Find where the given text appears and provide that cell's center as [x, y] coordinate. 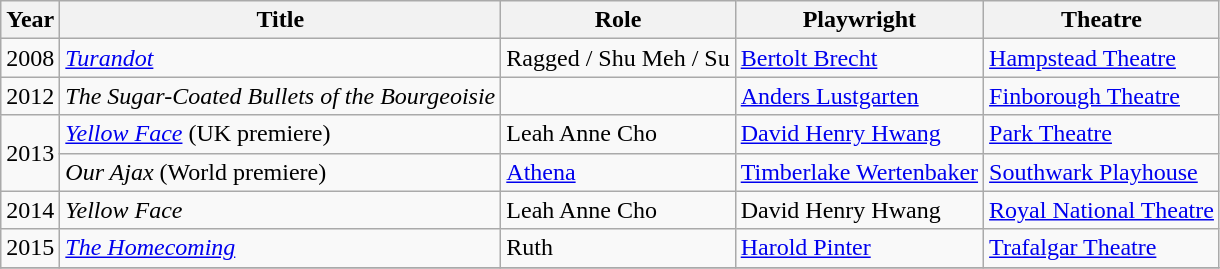
Year [30, 20]
Yellow Face [280, 210]
Ruth [618, 248]
Royal National Theatre [1102, 210]
Our Ajax (World premiere) [280, 172]
Athena [618, 172]
The Homecoming [280, 248]
Ragged / Shu Meh / Su [618, 58]
Timberlake Wertenbaker [859, 172]
Southwark Playhouse [1102, 172]
Yellow Face (UK premiere) [280, 134]
Park Theatre [1102, 134]
Theatre [1102, 20]
Playwright [859, 20]
The Sugar-Coated Bullets of the Bourgeoisie [280, 96]
Finborough Theatre [1102, 96]
2008 [30, 58]
Bertolt Brecht [859, 58]
Anders Lustgarten [859, 96]
2015 [30, 248]
Harold Pinter [859, 248]
2013 [30, 153]
Hampstead Theatre [1102, 58]
Role [618, 20]
Turandot [280, 58]
2012 [30, 96]
Title [280, 20]
Trafalgar Theatre [1102, 248]
2014 [30, 210]
